For the text-containing cell, return its midpoint in [X, Y] coordinate format. 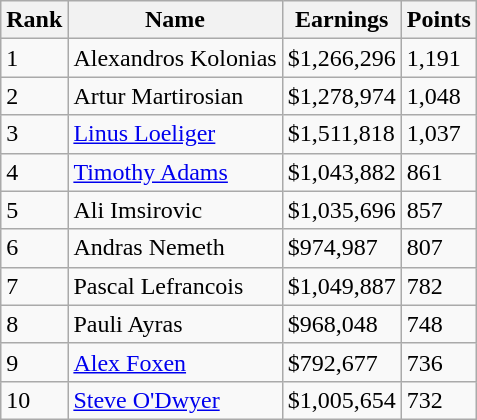
6 [34, 248]
Steve O'Dwyer [175, 400]
7 [34, 286]
732 [438, 400]
Linus Loeliger [175, 134]
736 [438, 362]
10 [34, 400]
$1,049,887 [342, 286]
$1,005,654 [342, 400]
1 [34, 58]
Ali Imsirovic [175, 210]
$1,043,882 [342, 172]
Points [438, 20]
Artur Martirosian [175, 96]
$1,266,296 [342, 58]
Earnings [342, 20]
Alexandros Kolonias [175, 58]
807 [438, 248]
1,048 [438, 96]
Andras Nemeth [175, 248]
Timothy Adams [175, 172]
$1,511,818 [342, 134]
$968,048 [342, 324]
$974,987 [342, 248]
Pascal Lefrancois [175, 286]
2 [34, 96]
5 [34, 210]
1,191 [438, 58]
4 [34, 172]
8 [34, 324]
Rank [34, 20]
Name [175, 20]
861 [438, 172]
1,037 [438, 134]
857 [438, 210]
9 [34, 362]
748 [438, 324]
Pauli Ayras [175, 324]
$792,677 [342, 362]
$1,035,696 [342, 210]
Alex Foxen [175, 362]
3 [34, 134]
782 [438, 286]
$1,278,974 [342, 96]
